Output the (x, y) coordinate of the center of the cell containing the given text.  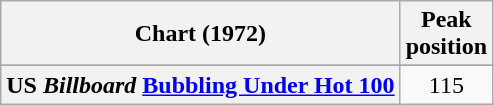
115 (446, 85)
US Billboard Bubbling Under Hot 100 (200, 85)
Peakposition (446, 34)
Chart (1972) (200, 34)
